Provide the [x, y] coordinate of the cell's center where the given text is located.  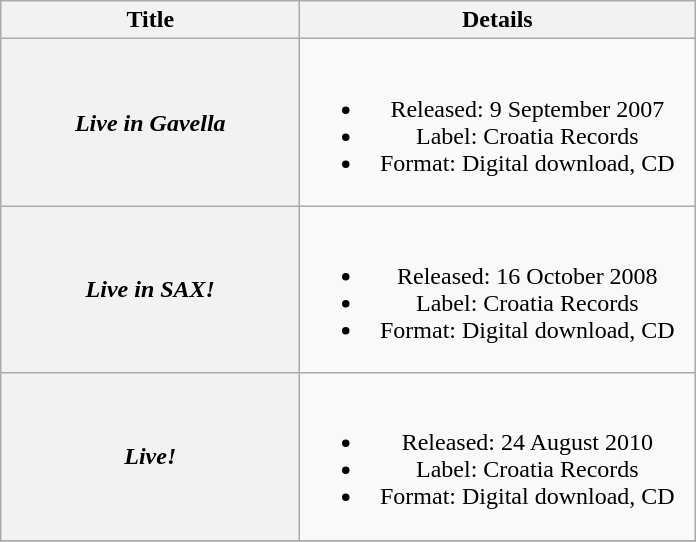
Details [498, 20]
Live! [150, 456]
Released: 9 September 2007Label: Croatia RecordsFormat: Digital download, CD [498, 122]
Live in SAX! [150, 290]
Released: 16 October 2008Label: Croatia RecordsFormat: Digital download, CD [498, 290]
Released: 24 August 2010Label: Croatia RecordsFormat: Digital download, CD [498, 456]
Title [150, 20]
Live in Gavella [150, 122]
